Return (X, Y) of the center of cell containing provided text 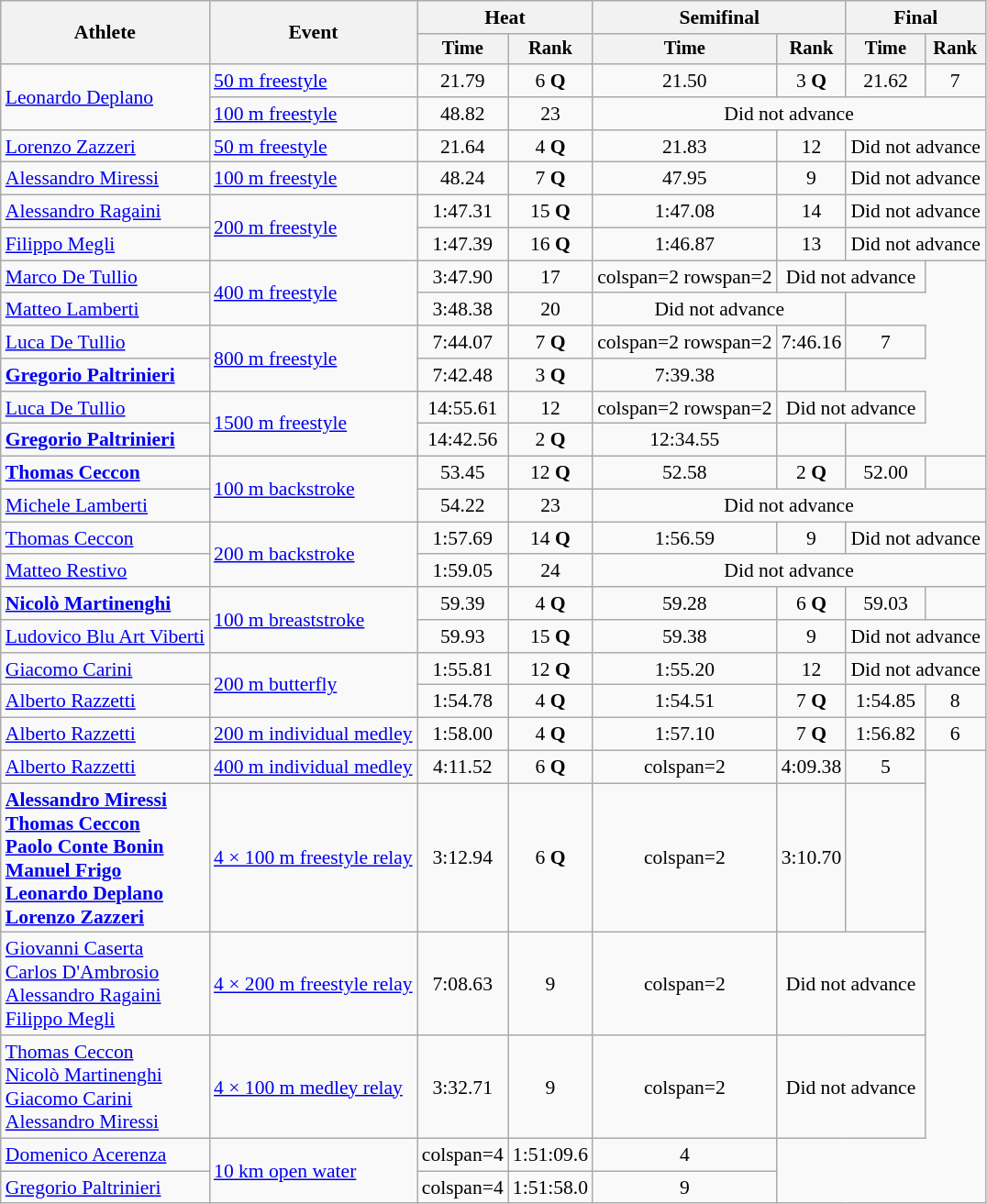
59.28 (684, 603)
21.79 (462, 81)
Heat (505, 17)
3:12.94 (462, 858)
1500 m freestyle (314, 424)
7:46.16 (812, 342)
17 (550, 277)
5 (885, 768)
4 × 200 m freestyle relay (314, 984)
14:55.61 (462, 408)
100 m backstroke (314, 490)
14 (812, 212)
14 Q (550, 538)
7:39.38 (684, 375)
53.45 (462, 473)
20 (550, 310)
Semifinal (719, 17)
Michele Lamberti (105, 506)
Thomas CecconNicolò MartinenghiGiacomo CariniAlessandro Miressi (105, 1087)
3:10.70 (812, 858)
3:47.90 (462, 277)
Alessandro Miressi (105, 179)
1:57.10 (684, 735)
8 (956, 701)
Alessandro Ragaini (105, 212)
3:48.38 (462, 310)
7:42.48 (462, 375)
3:32.71 (462, 1087)
12:34.55 (684, 440)
1:47.31 (462, 212)
400 m freestyle (314, 293)
1:51:09.6 (550, 1155)
4 × 100 m freestyle relay (314, 858)
54.22 (462, 506)
1:56.59 (684, 538)
24 (550, 571)
1:58.00 (462, 735)
48.24 (462, 179)
1:47.08 (684, 212)
59.38 (684, 636)
Nicolò Martinenghi (105, 603)
7:44.07 (462, 342)
47.95 (684, 179)
1:51:58.0 (550, 1187)
52.58 (684, 473)
Athlete (105, 33)
4:09.38 (812, 768)
1:54.85 (885, 701)
4 × 100 m medley relay (314, 1087)
1:46.87 (684, 245)
1:55.20 (684, 669)
800 m freestyle (314, 358)
1:54.51 (684, 701)
1:47.39 (462, 245)
6 (956, 735)
Lorenzo Zazzeri (105, 147)
1:54.78 (462, 701)
21.83 (684, 147)
Leonardo Deplano (105, 97)
200 m individual medley (314, 735)
Marco De Tullio (105, 277)
4:11.52 (462, 768)
Giacomo Carini (105, 669)
52.00 (885, 473)
48.82 (462, 114)
Matteo Restivo (105, 571)
14:42.56 (462, 440)
1:55.81 (462, 669)
Giovanni CasertaCarlos D'AmbrosioAlessandro RagainiFilippo Megli (105, 984)
16 Q (550, 245)
200 m freestyle (314, 227)
59.93 (462, 636)
1:59.05 (462, 571)
4 (684, 1155)
Domenico Acerenza (105, 1155)
Event (314, 33)
13 (812, 245)
Ludovico Blu Art Viberti (105, 636)
Alessandro MiressiThomas CecconPaolo Conte BoninManuel FrigoLeonardo DeplanoLorenzo Zazzeri (105, 858)
Final (915, 17)
59.39 (462, 603)
Filippo Megli (105, 245)
100 m breaststroke (314, 620)
21.62 (885, 81)
400 m individual medley (314, 768)
21.64 (462, 147)
1:56.82 (885, 735)
7:08.63 (462, 984)
21.50 (684, 81)
200 m backstroke (314, 554)
10 km open water (314, 1172)
200 m butterfly (314, 686)
Matteo Lamberti (105, 310)
59.03 (885, 603)
1:57.69 (462, 538)
